Detect which cell encompasses the target text, then output its [x, y] center coordinate. 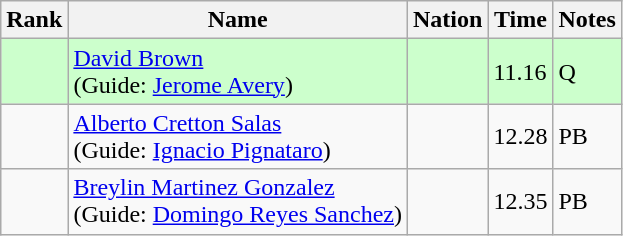
Name [238, 20]
Alberto Cretton Salas(Guide: Ignacio Pignataro) [238, 136]
11.16 [520, 72]
12.35 [520, 202]
Q [587, 72]
David Brown(Guide: Jerome Avery) [238, 72]
Notes [587, 20]
Nation [448, 20]
Time [520, 20]
Rank [34, 20]
Breylin Martinez Gonzalez(Guide: Domingo Reyes Sanchez) [238, 202]
12.28 [520, 136]
